From the cell containing the given text, extract its center point as (x, y) coordinate. 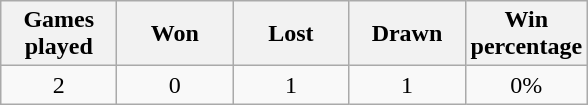
Win percentage (526, 34)
Lost (291, 34)
2 (59, 85)
Games played (59, 34)
0 (175, 85)
Drawn (407, 34)
0% (526, 85)
Won (175, 34)
